Pinpoint the cell where the given text exists, returning its (X, Y) midpoint coordinate. 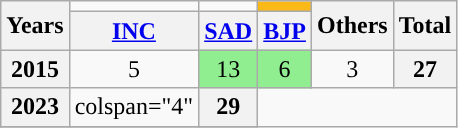
2023 (35, 107)
colspan="4" (134, 107)
27 (425, 69)
INC (134, 31)
2015 (35, 69)
Years (35, 26)
BJP (285, 31)
29 (228, 107)
3 (352, 69)
5 (134, 69)
SAD (228, 31)
6 (285, 69)
Others (352, 26)
13 (228, 69)
Total (425, 26)
